Output the [X, Y] coordinate of the center of the cell containing the given text.  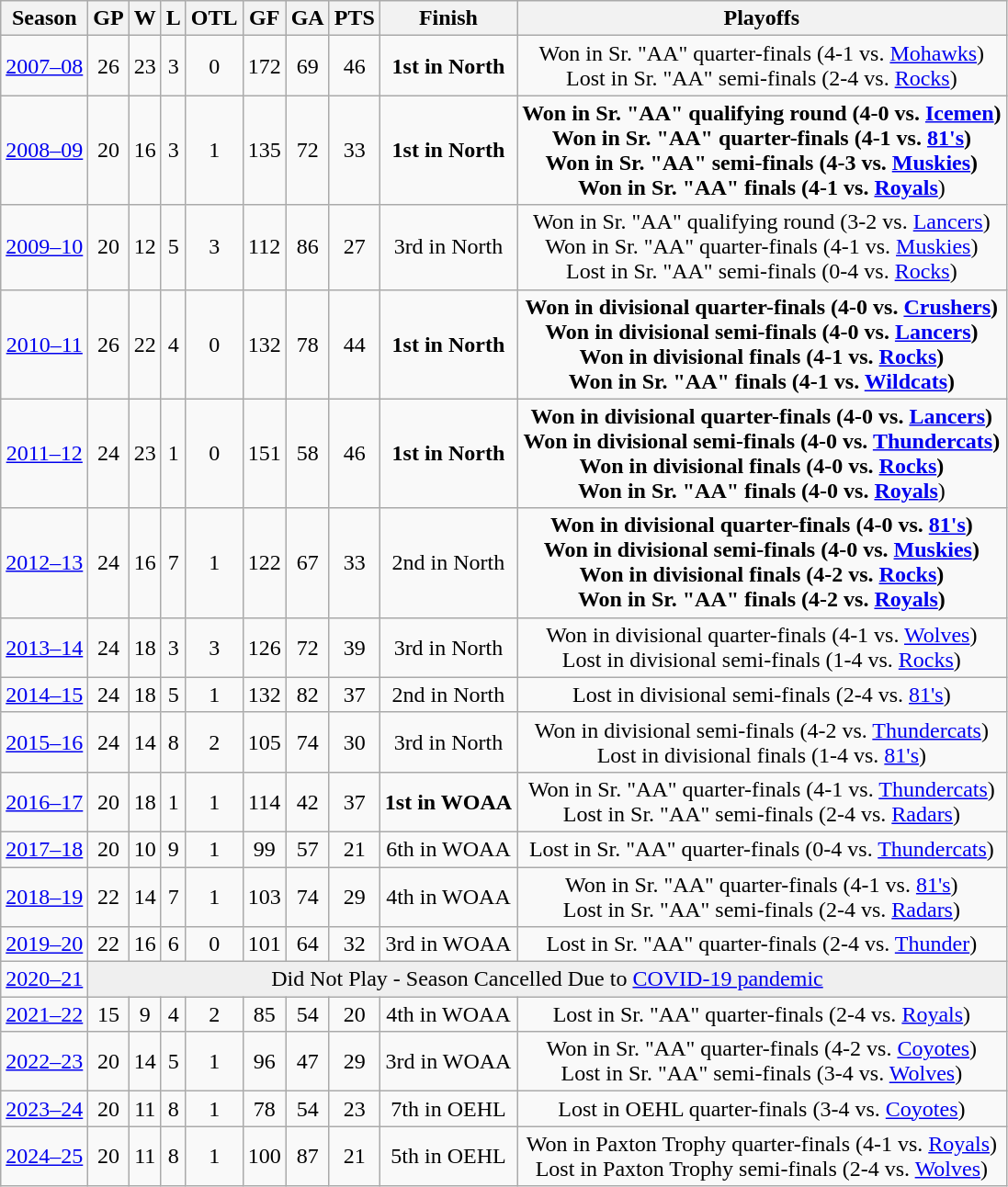
Won in Sr. "AA" quarter-finals (4-1 vs. 81's) Lost in Sr. "AA" semi-finals (2-4 vs. Radars) [762, 897]
7th in OEHL [448, 1109]
2019–20 [44, 944]
39 [355, 647]
2021–22 [44, 1014]
85 [265, 1014]
2016–17 [44, 801]
151 [265, 454]
30 [355, 742]
GF [265, 18]
Lost in divisional semi-finals (2-4 vs. 81's) [762, 695]
Lost in Sr. "AA" quarter-finals (0-4 vs. Thundercats) [762, 849]
2024–25 [44, 1156]
2014–15 [44, 695]
Won in Sr. "AA" qualifying round (3-2 vs. Lancers) Won in Sr. "AA" quarter-finals (4-1 vs. Muskies) Lost in Sr. "AA" semi-finals (0-4 vs. Rocks) [762, 247]
99 [265, 849]
69 [307, 66]
57 [307, 849]
Won in Sr. "AA" quarter-finals (4-1 vs. Thundercats) Lost in Sr. "AA" semi-finals (2-4 vs. Radars) [762, 801]
172 [265, 66]
96 [265, 1062]
Lost in Sr. "AA" quarter-finals (2-4 vs. Royals) [762, 1014]
2008–09 [44, 151]
OTL [214, 18]
2007–08 [44, 66]
Season [44, 18]
105 [265, 742]
2012–13 [44, 562]
Lost in OEHL quarter-finals (3-4 vs. Coyotes) [762, 1109]
Won in divisional semi-finals (4-2 vs. Thundercats) Lost in divisional finals (1-4 vs. 81's) [762, 742]
58 [307, 454]
103 [265, 897]
1st in WOAA [448, 801]
135 [265, 151]
126 [265, 647]
2022–23 [44, 1062]
PTS [355, 18]
42 [307, 801]
2010–11 [44, 344]
82 [307, 695]
114 [265, 801]
Playoffs [762, 18]
Won in Sr. "AA" quarter-finals (4-2 vs. Coyotes) Lost in Sr. "AA" semi-finals (3-4 vs. Wolves) [762, 1062]
6th in WOAA [448, 849]
Finish [448, 18]
44 [355, 344]
GA [307, 18]
2015–16 [44, 742]
2017–18 [44, 849]
2009–10 [44, 247]
27 [355, 247]
64 [307, 944]
Did Not Play - Season Cancelled Due to COVID-19 pandemic [548, 979]
2023–24 [44, 1109]
5th in OEHL [448, 1156]
Won in divisional quarter-finals (4-1 vs. Wolves) Lost in divisional semi-finals (1-4 vs. Rocks) [762, 647]
6 [173, 944]
2011–12 [44, 454]
101 [265, 944]
15 [108, 1014]
100 [265, 1156]
2020–21 [44, 979]
10 [145, 849]
32 [355, 944]
Won in Sr. "AA" quarter-finals (4-1 vs. Mohawks) Lost in Sr. "AA" semi-finals (2-4 vs. Rocks) [762, 66]
Won in Paxton Trophy quarter-finals (4-1 vs. Royals) Lost in Paxton Trophy semi-finals (2-4 vs. Wolves) [762, 1156]
67 [307, 562]
GP [108, 18]
2013–14 [44, 647]
122 [265, 562]
Lost in Sr. "AA" quarter-finals (2-4 vs. Thunder) [762, 944]
L [173, 18]
47 [307, 1062]
2018–19 [44, 897]
86 [307, 247]
12 [145, 247]
W [145, 18]
87 [307, 1156]
112 [265, 247]
